Locate the cell with the specified text and output its (X, Y) center coordinate. 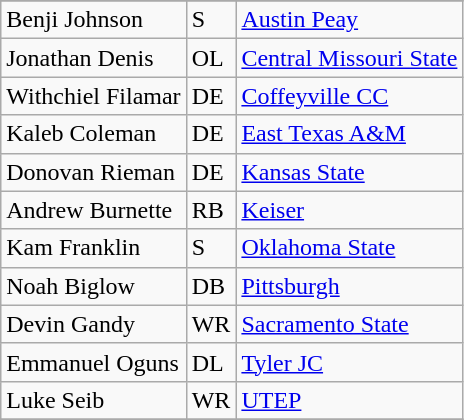
Coffeyville CC (350, 96)
Kam Franklin (94, 248)
Kaleb Coleman (94, 134)
Oklahoma State (350, 248)
Withchiel Filamar (94, 96)
East Texas A&M (350, 134)
Noah Biglow (94, 286)
OL (211, 58)
Donovan Rieman (94, 172)
Kansas State (350, 172)
Benji Johnson (94, 20)
Tyler JC (350, 362)
RB (211, 210)
Sacramento State (350, 324)
DL (211, 362)
Andrew Burnette (94, 210)
Keiser (350, 210)
Luke Seib (94, 400)
Pittsburgh (350, 286)
Central Missouri State (350, 58)
UTEP (350, 400)
Emmanuel Oguns (94, 362)
Austin Peay (350, 20)
Jonathan Denis (94, 58)
Devin Gandy (94, 324)
DB (211, 286)
